Return the (X, Y) coordinate for the center point of the cell that contains the specified text.  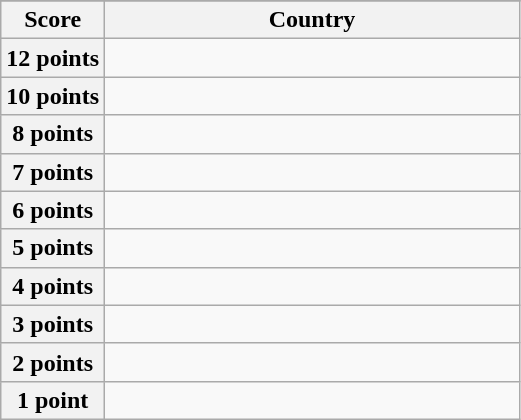
12 points (53, 58)
5 points (53, 248)
3 points (53, 324)
4 points (53, 286)
2 points (53, 362)
Score (53, 20)
Country (312, 20)
1 point (53, 400)
10 points (53, 96)
6 points (53, 210)
7 points (53, 172)
8 points (53, 134)
